Detect which cell encompasses the target text, then output its [X, Y] center coordinate. 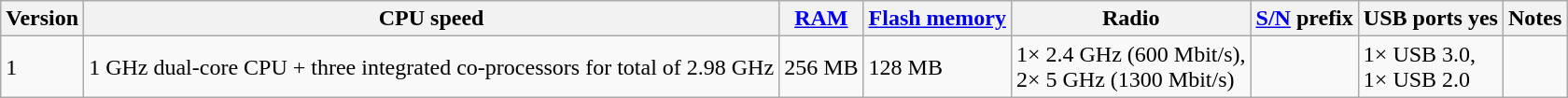
Flash memory [937, 19]
RAM [821, 19]
Version [43, 19]
Notes [1534, 19]
CPU speed [431, 19]
1× 2.4 GHz (600 Mbit/s),2× 5 GHz (1300 Mbit/s) [1131, 67]
S/N prefix [1305, 19]
1 GHz dual-core CPU + three integrated co-processors for total of 2.98 GHz [431, 67]
1× USB 3.0,1× USB 2.0 [1430, 67]
128 MB [937, 67]
256 MB [821, 67]
Radio [1131, 19]
1 [43, 67]
USB ports yes [1430, 19]
